Identify which cell holds the provided text, then report its (x, y) central coordinate. 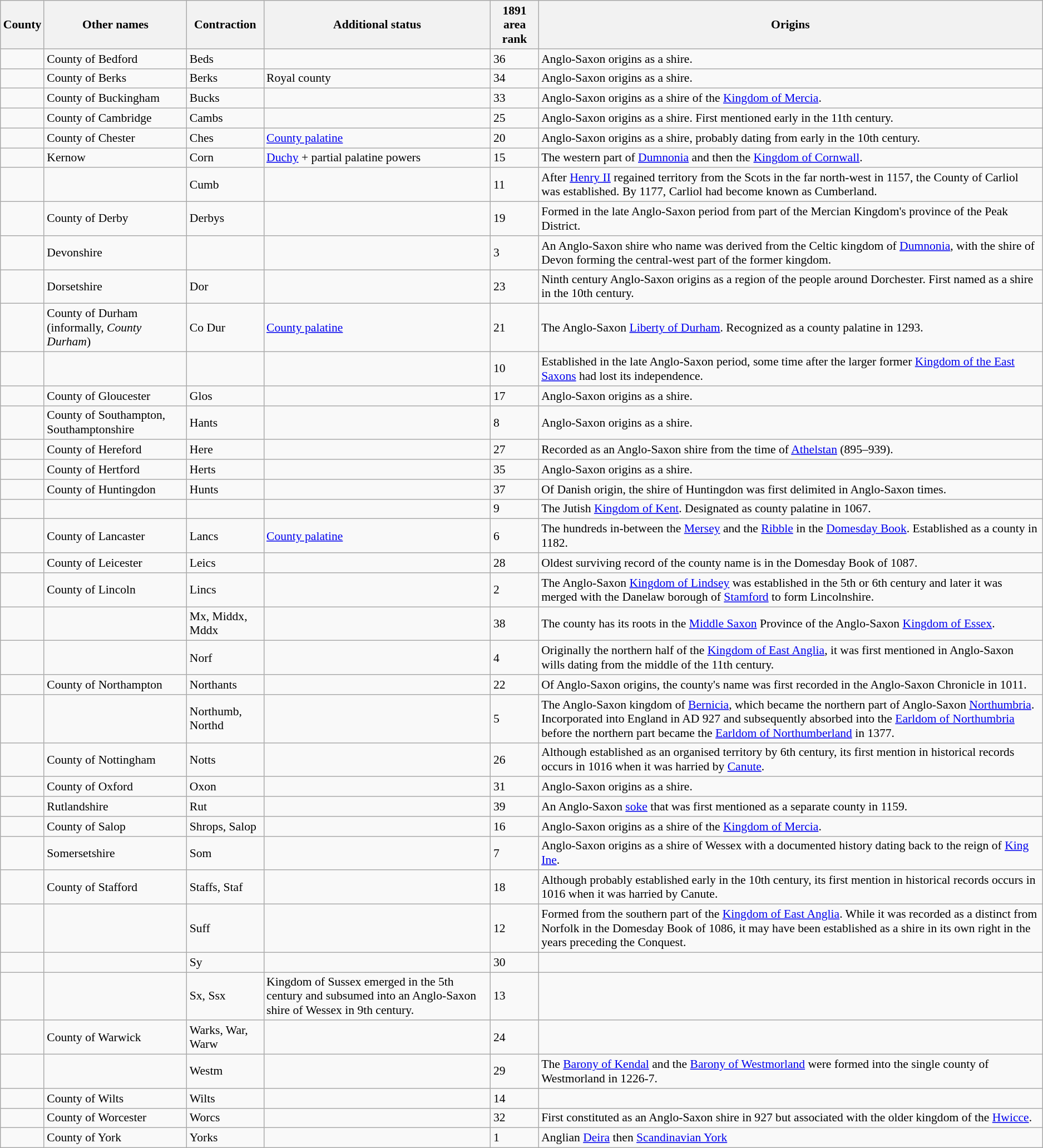
37 (515, 489)
Here (225, 450)
Worcs (225, 1118)
Yorks (225, 1138)
County of Huntingdon (115, 489)
17 (515, 396)
County of Gloucester (115, 396)
Formed in the late Anglo-Saxon period from part of the Mercian Kingdom's province of the Peak District. (790, 219)
16 (515, 827)
County of Southampton, Southamptonshire (115, 423)
12 (515, 929)
35 (515, 469)
4 (515, 657)
Staffs, Staf (225, 888)
The western part of Dumnonia and then the Kingdom of Cornwall. (790, 158)
An Anglo-Saxon soke that was first mentioned as a separate county in 1159. (790, 806)
Duchy + partial palatine powers (377, 158)
The Jutish Kingdom of Kent. Designated as county palatine in 1067. (790, 509)
21 (515, 328)
7 (515, 853)
County of Oxford (115, 787)
3 (515, 253)
8 (515, 423)
Recorded as an Anglo-Saxon shire from the time of Athelstan (895–939). (790, 450)
Additional status (377, 24)
Northants (225, 685)
County (22, 24)
The Barony of Kendal and the Barony of Westmorland were formed into the single county of Westmorland in 1226-7. (790, 1071)
22 (515, 685)
9 (515, 509)
County of Lancaster (115, 536)
1891 area rank (515, 24)
Norf (225, 657)
Corn (225, 158)
26 (515, 760)
Although established as an organised territory by 6th century, its first mention in historical records occurs in 1016 when it was harried by Canute. (790, 760)
Som (225, 853)
Ches (225, 138)
Mx, Middx, Mddx (225, 624)
First constituted as an Anglo-Saxon shire in 927 but associated with the older kingdom of the Hwicce. (790, 1118)
Bucks (225, 98)
Hunts (225, 489)
14 (515, 1098)
Anglo-Saxon origins as a shire. First mentioned early in the 11th century. (790, 118)
Derbys (225, 219)
Dor (225, 287)
30 (515, 962)
Lancs (225, 536)
15 (515, 158)
19 (515, 219)
Leics (225, 563)
6 (515, 536)
Of Danish origin, the shire of Huntingdon was first delimited in Anglo-Saxon times. (790, 489)
County of Wilts (115, 1098)
24 (515, 1038)
Glos (225, 396)
County of Buckingham (115, 98)
County of Lincoln (115, 590)
County of Chester (115, 138)
29 (515, 1071)
County of Stafford (115, 888)
Herts (225, 469)
23 (515, 287)
Warks, War, Warw (225, 1038)
39 (515, 806)
13 (515, 997)
County of Northampton (115, 685)
Although probably established early in the 10th century, its first mention in historical records occurs in 1016 when it was harried by Canute. (790, 888)
Rut (225, 806)
Dorsetshire (115, 287)
Somersetshire (115, 853)
31 (515, 787)
Anglian Deira then Scandinavian York (790, 1138)
County of Leicester (115, 563)
27 (515, 450)
County of Berks (115, 78)
Royal county (377, 78)
County of Nottingham (115, 760)
1 (515, 1138)
32 (515, 1118)
Northumb, Northd (225, 719)
Kernow (115, 158)
Kingdom of Sussex emerged in the 5th century and subsumed into an Anglo-Saxon shire of Wessex in 9th century. (377, 997)
Lincs (225, 590)
34 (515, 78)
County of Worcester (115, 1118)
25 (515, 118)
20 (515, 138)
Shrops, Salop (225, 827)
Sy (225, 962)
County of Salop (115, 827)
Wilts (225, 1098)
County of Hereford (115, 450)
County of Bedford (115, 59)
Devonshire (115, 253)
Cambs (225, 118)
Co Dur (225, 328)
10 (515, 369)
Established in the late Anglo-Saxon period, some time after the larger former Kingdom of the East Saxons had lost its independence. (790, 369)
County of Warwick (115, 1038)
Anglo-Saxon origins as a shire of Wessex with a documented history dating back to the reign of King Ine. (790, 853)
County of Hertford (115, 469)
County of Cambridge (115, 118)
11 (515, 185)
Westm (225, 1071)
Suff (225, 929)
Oxon (225, 787)
Contraction (225, 24)
33 (515, 98)
28 (515, 563)
Originally the northern half of the Kingdom of East Anglia, it was first mentioned in Anglo-Saxon wills dating from the middle of the 11th century. (790, 657)
The hundreds in-between the Mersey and the Ribble in the Domesday Book. Established as a county in 1182. (790, 536)
Berks (225, 78)
Cumb (225, 185)
County of Derby (115, 219)
Other names (115, 24)
County of York (115, 1138)
36 (515, 59)
Of Anglo-Saxon origins, the county's name was first recorded in the Anglo-Saxon Chronicle in 1011. (790, 685)
The Anglo-Saxon Liberty of Durham. Recognized as a county palatine in 1293. (790, 328)
18 (515, 888)
The county has its roots in the Middle Saxon Province of the Anglo-Saxon Kingdom of Essex. (790, 624)
Origins (790, 24)
Anglo-Saxon origins as a shire, probably dating from early in the 10th century. (790, 138)
2 (515, 590)
Sx, Ssx (225, 997)
38 (515, 624)
Ninth century Anglo-Saxon origins as a region of the people around Dorchester. First named as a shire in the 10th century. (790, 287)
Oldest surviving record of the county name is in the Domesday Book of 1087. (790, 563)
County of Durham (informally, County Durham) (115, 328)
Beds (225, 59)
Notts (225, 760)
5 (515, 719)
Hants (225, 423)
Rutlandshire (115, 806)
